Extract the (X, Y) coordinate from the center of the cell holding the provided text.  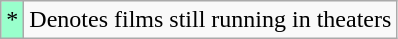
* (12, 20)
Denotes films still running in theaters (210, 20)
